Locate the cell with the specified text and output its (x, y) center coordinate. 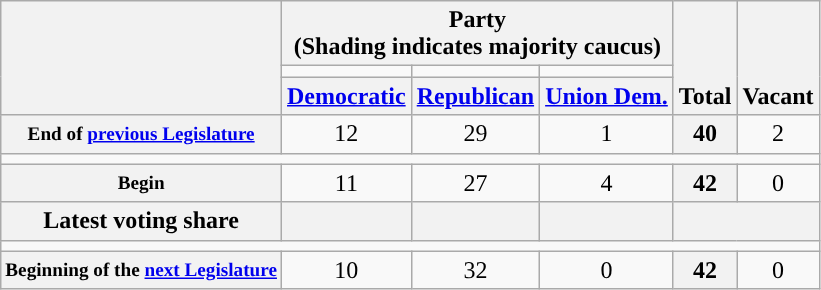
2 (778, 134)
1 (607, 134)
Latest voting share (142, 221)
12 (347, 134)
Democratic (347, 96)
Begin (142, 183)
27 (475, 183)
4 (607, 183)
29 (475, 134)
Vacant (778, 58)
Party (Shading indicates majority caucus) (478, 34)
32 (475, 270)
Total (705, 58)
10 (347, 270)
40 (705, 134)
Beginning of the next Legislature (142, 270)
End of previous Legislature (142, 134)
Union Dem. (607, 96)
Republican (475, 96)
11 (347, 183)
